Return [x, y] of the center of cell containing provided text 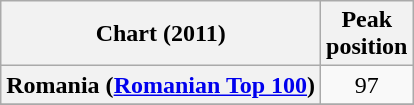
Romania (Romanian Top 100) [161, 85]
Peakposition [367, 34]
Chart (2011) [161, 34]
97 [367, 85]
